Find where the given text appears and provide that cell's center as [X, Y] coordinate. 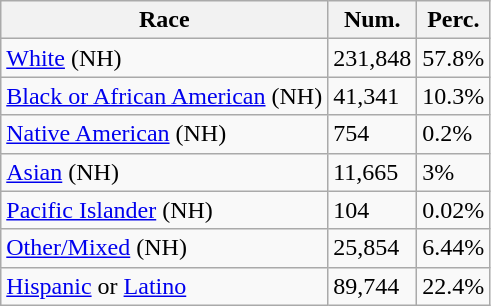
231,848 [372, 58]
Other/Mixed (NH) [164, 248]
Hispanic or Latino [164, 286]
754 [372, 134]
Asian (NH) [164, 172]
0.2% [454, 134]
25,854 [372, 248]
22.4% [454, 286]
Black or African American (NH) [164, 96]
0.02% [454, 210]
104 [372, 210]
Num. [372, 20]
6.44% [454, 248]
3% [454, 172]
Race [164, 20]
41,341 [372, 96]
Pacific Islander (NH) [164, 210]
White (NH) [164, 58]
Perc. [454, 20]
Native American (NH) [164, 134]
10.3% [454, 96]
89,744 [372, 286]
57.8% [454, 58]
11,665 [372, 172]
